Identify which cell holds the provided text, then report its (X, Y) central coordinate. 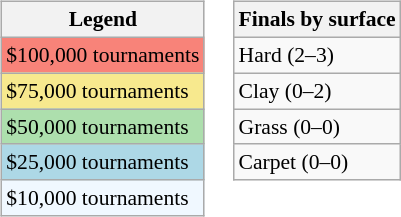
$10,000 tournaments (102, 198)
Clay (0–2) (318, 91)
$50,000 tournaments (102, 127)
Legend (102, 20)
$100,000 tournaments (102, 55)
Hard (2–3) (318, 55)
Carpet (0–0) (318, 162)
$75,000 tournaments (102, 91)
$25,000 tournaments (102, 162)
Finals by surface (318, 20)
Grass (0–0) (318, 127)
